Provide the [x, y] coordinate of the cell's center where the given text is located.  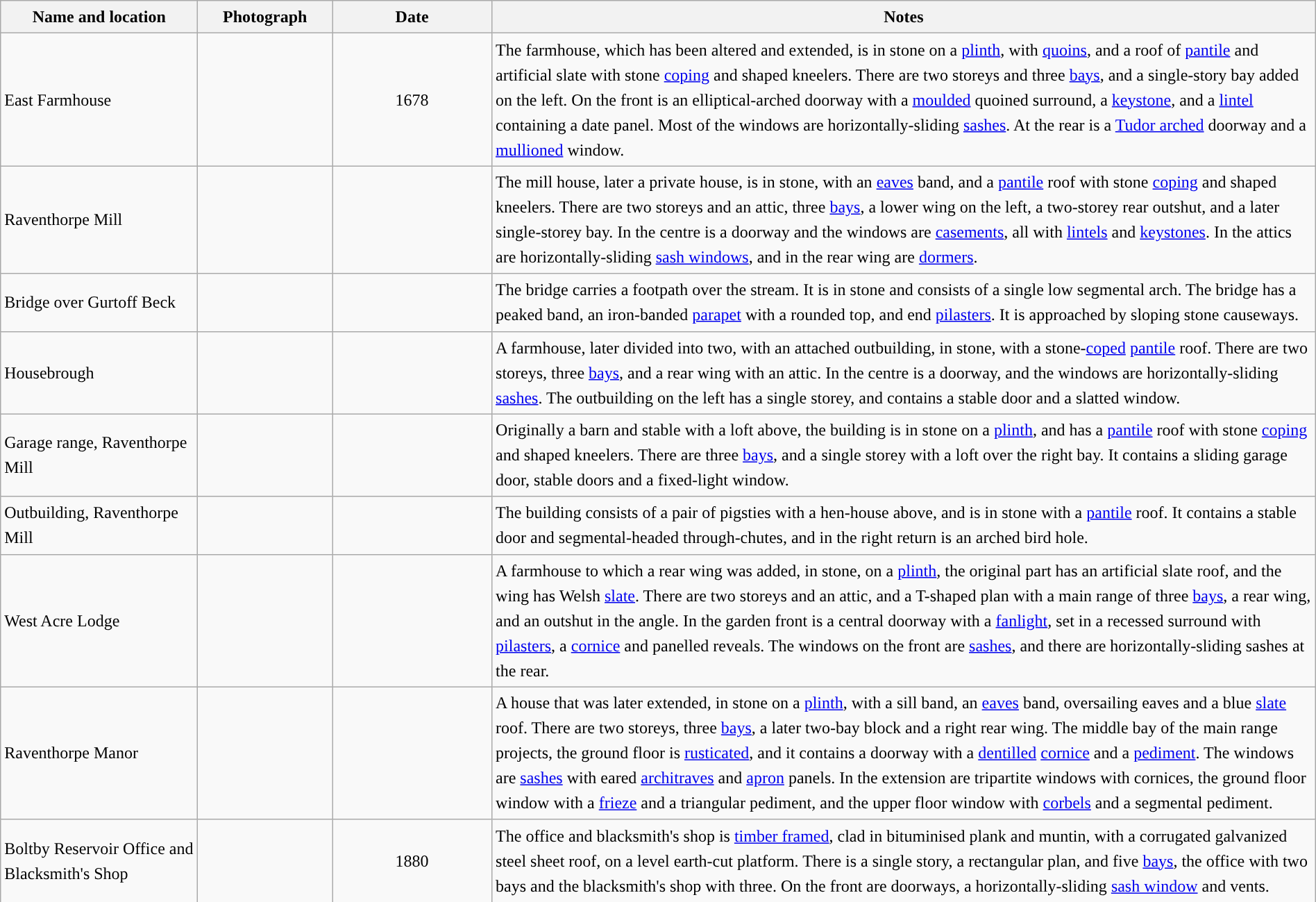
Photograph [265, 17]
1678 [412, 100]
Garage range, Raventhorpe Mill [99, 456]
East Farmhouse [99, 100]
Boltby Reservoir Office and Blacksmith's Shop [99, 861]
Name and location [99, 17]
Date [412, 17]
Outbuilding, Raventhorpe Mill [99, 525]
Notes [904, 17]
Raventhorpe Manor [99, 753]
Housebrough [99, 372]
Bridge over Gurtoff Beck [99, 303]
West Acre Lodge [99, 621]
1880 [412, 861]
Raventhorpe Mill [99, 219]
